Identify which cell holds the provided text, then report its [X, Y] central coordinate. 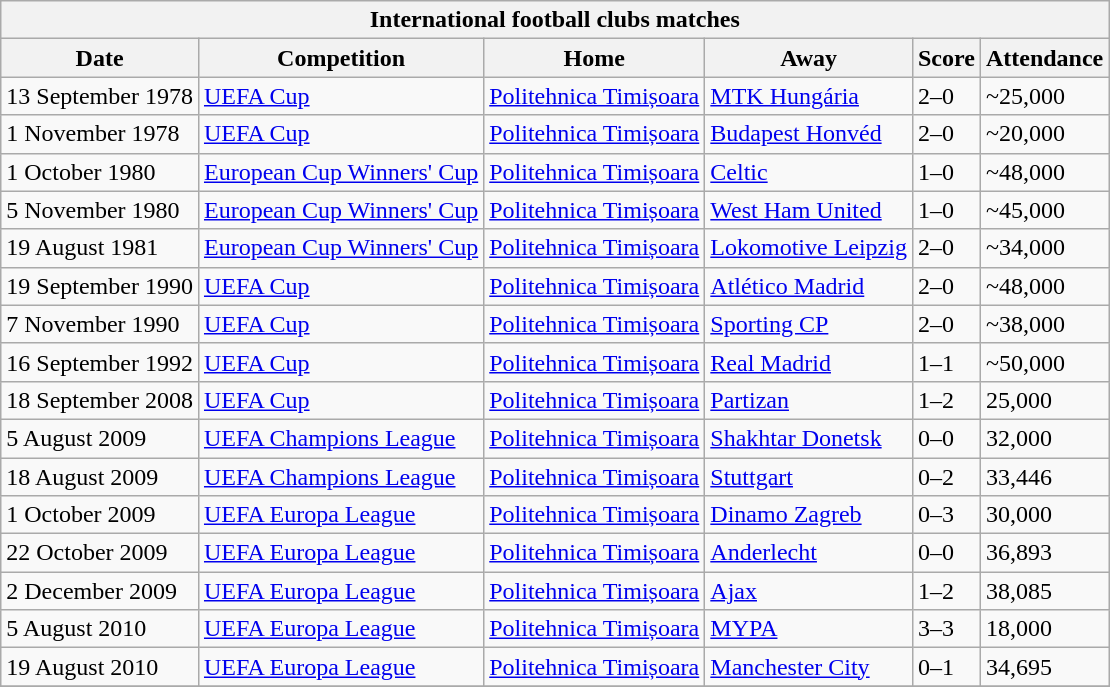
Anderlecht [809, 553]
Score [946, 58]
Dinamo Zagreb [809, 515]
Stuttgart [809, 477]
1–1 [946, 362]
MTK Hungária [809, 96]
13 September 1978 [100, 96]
Date [100, 58]
Partizan [809, 400]
~38,000 [1044, 324]
International football clubs matches [555, 20]
Home [594, 58]
~20,000 [1044, 134]
1 November 1978 [100, 134]
18,000 [1044, 629]
30,000 [1044, 515]
5 November 1980 [100, 210]
5 August 2010 [100, 629]
~25,000 [1044, 96]
Shakhtar Donetsk [809, 438]
Away [809, 58]
16 September 1992 [100, 362]
Real Madrid [809, 362]
3–3 [946, 629]
~45,000 [1044, 210]
Budapest Honvéd [809, 134]
~34,000 [1044, 248]
1 October 1980 [100, 172]
22 October 2009 [100, 553]
33,446 [1044, 477]
38,085 [1044, 591]
0–3 [946, 515]
32,000 [1044, 438]
5 August 2009 [100, 438]
Celtic [809, 172]
0–2 [946, 477]
MYPA [809, 629]
2 December 2009 [100, 591]
19 September 1990 [100, 286]
Competition [340, 58]
Atlético Madrid [809, 286]
25,000 [1044, 400]
7 November 1990 [100, 324]
0–1 [946, 667]
19 August 1981 [100, 248]
18 August 2009 [100, 477]
Manchester City [809, 667]
Attendance [1044, 58]
19 August 2010 [100, 667]
18 September 2008 [100, 400]
1 October 2009 [100, 515]
~50,000 [1044, 362]
West Ham United [809, 210]
Sporting CP [809, 324]
Ajax [809, 591]
34,695 [1044, 667]
Lokomotive Leipzig [809, 248]
36,893 [1044, 553]
